Provide the [X, Y] coordinate of the cell's center where the given text is located.  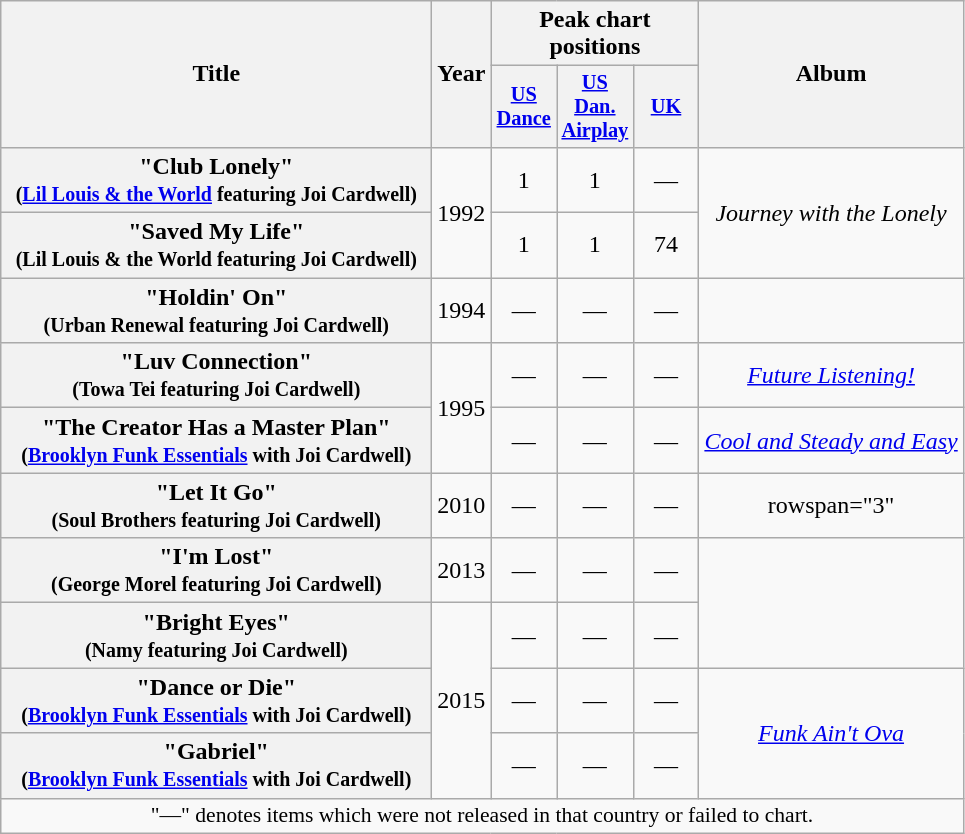
"Club Lonely" (Lil Louis & the World featuring Joi Cardwell) [216, 180]
74 [666, 246]
USDan. Airplay [595, 107]
1992 [462, 212]
Funk Ain't Ova [831, 733]
"I'm Lost" (George Morel featuring Joi Cardwell) [216, 570]
"Saved My Life" (Lil Louis & the World featuring Joi Cardwell) [216, 246]
"The Creator Has a Master Plan" (Brooklyn Funk Essentials with Joi Cardwell) [216, 440]
2015 [462, 700]
Future Listening! [831, 376]
rowspan="3" [831, 506]
2010 [462, 506]
1995 [462, 408]
"Luv Connection" (Towa Tei featuring Joi Cardwell) [216, 376]
"Let It Go" (Soul Brothers featuring Joi Cardwell) [216, 506]
"Holdin' On" (Urban Renewal featuring Joi Cardwell) [216, 310]
2013 [462, 570]
"Dance or Die" (Brooklyn Funk Essentials with Joi Cardwell) [216, 700]
USDance [524, 107]
Year [462, 74]
Cool and Steady and Easy [831, 440]
Peak chart positions [595, 34]
Title [216, 74]
"Bright Eyes" (Namy featuring Joi Cardwell) [216, 636]
Album [831, 74]
1994 [462, 310]
Journey with the Lonely [831, 212]
UK [666, 107]
"Gabriel" (Brooklyn Funk Essentials with Joi Cardwell) [216, 766]
"—" denotes items which were not released in that country or failed to chart. [482, 816]
